Identify which cell holds the provided text, then report its [X, Y] central coordinate. 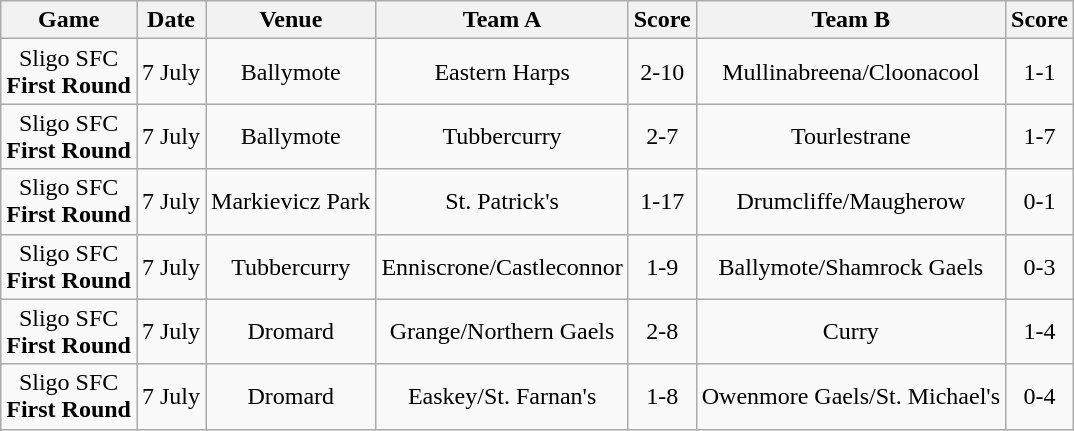
2-8 [662, 332]
Mullinabreena/Cloonacool [850, 72]
Easkey/St. Farnan's [502, 396]
1-9 [662, 266]
Ballymote/Shamrock Gaels [850, 266]
0-4 [1040, 396]
1-8 [662, 396]
Date [170, 20]
Game [69, 20]
Owenmore Gaels/St. Michael's [850, 396]
0-3 [1040, 266]
Enniscrone/Castleconnor [502, 266]
Markievicz Park [291, 202]
1-4 [1040, 332]
Team A [502, 20]
Team B [850, 20]
Drumcliffe/Maugherow [850, 202]
Eastern Harps [502, 72]
1-7 [1040, 136]
Tourlestrane [850, 136]
St. Patrick's [502, 202]
Curry [850, 332]
1-17 [662, 202]
0-1 [1040, 202]
1-1 [1040, 72]
Venue [291, 20]
2-7 [662, 136]
2-10 [662, 72]
Grange/Northern Gaels [502, 332]
